For the text-containing cell, return its midpoint in (x, y) coordinate format. 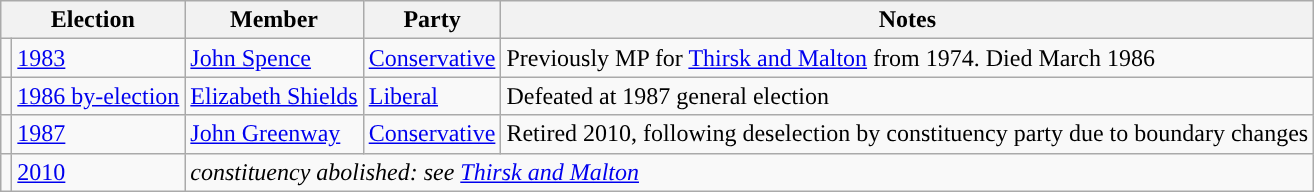
2010 (98, 172)
1983 (98, 58)
Defeated at 1987 general election (908, 96)
Elizabeth Shields (274, 96)
Notes (908, 20)
Member (274, 20)
Retired 2010, following deselection by constituency party due to boundary changes (908, 134)
John Greenway (274, 134)
Party (432, 20)
Previously MP for Thirsk and Malton from 1974. Died March 1986 (908, 58)
John Spence (274, 58)
constituency abolished: see Thirsk and Malton (750, 172)
1986 by-election (98, 96)
Election (93, 20)
1987 (98, 134)
Liberal (432, 96)
